Return the [x, y] coordinate for the center point of the cell that contains the specified text.  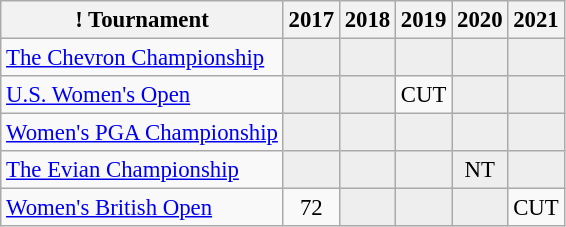
2020 [480, 20]
The Chevron Championship [142, 58]
Women's PGA Championship [142, 133]
Women's British Open [142, 208]
2017 [311, 20]
2021 [536, 20]
72 [311, 208]
! Tournament [142, 20]
2019 [424, 20]
U.S. Women's Open [142, 95]
NT [480, 170]
2018 [367, 20]
The Evian Championship [142, 170]
